Output the (x, y) coordinate of the center of the cell containing the given text.  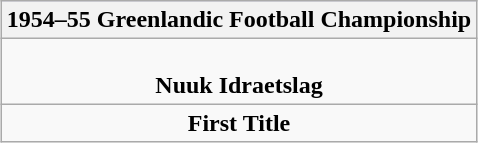
First Title (238, 123)
Nuuk Idraetslag (238, 72)
1954–55 Greenlandic Football Championship (238, 20)
